For the text-containing cell, return its midpoint in (X, Y) coordinate format. 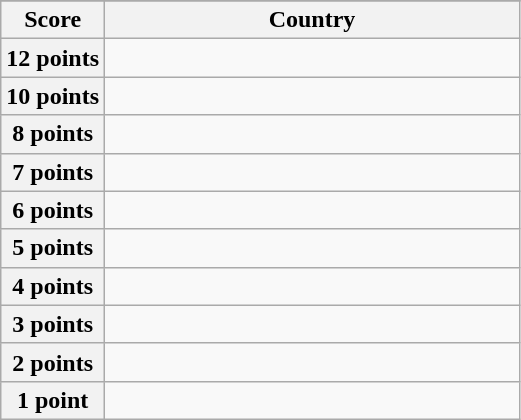
2 points (53, 362)
7 points (53, 172)
Country (312, 20)
3 points (53, 324)
12 points (53, 58)
6 points (53, 210)
Score (53, 20)
1 point (53, 400)
10 points (53, 96)
4 points (53, 286)
8 points (53, 134)
5 points (53, 248)
